Identify which cell holds the provided text, then report its (x, y) central coordinate. 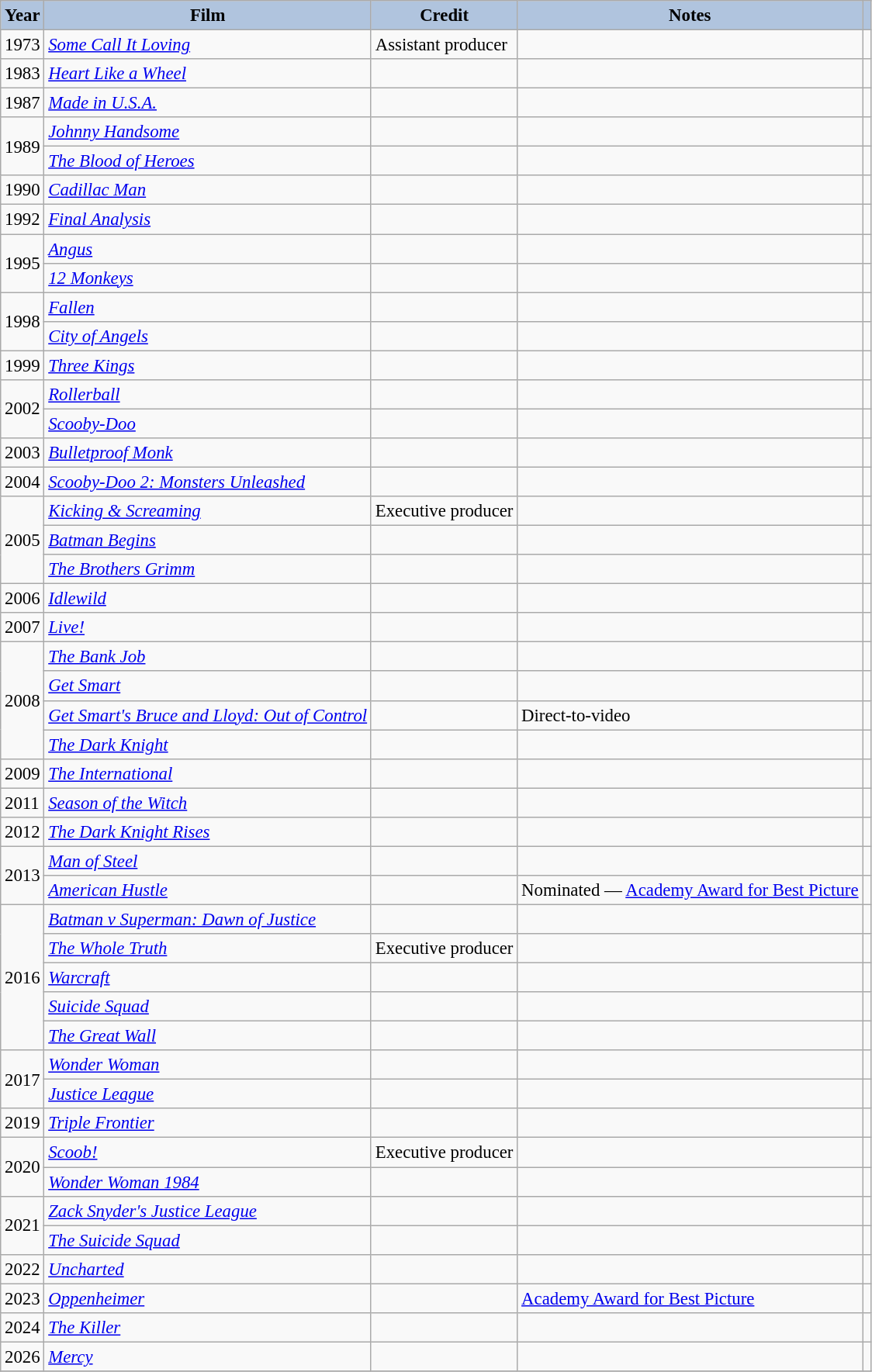
2008 (22, 700)
The Blood of Heroes (208, 161)
Bulletproof Monk (208, 453)
2024 (22, 1328)
Triple Frontier (208, 1124)
Wonder Woman 1984 (208, 1182)
The Suicide Squad (208, 1240)
2011 (22, 803)
Heart Like a Wheel (208, 74)
Academy Award for Best Picture (690, 1298)
1987 (22, 103)
2005 (22, 540)
Wonder Woman (208, 1065)
Three Kings (208, 365)
The Whole Truth (208, 949)
Direct-to-video (690, 715)
2022 (22, 1269)
2016 (22, 977)
2003 (22, 453)
American Hustle (208, 890)
Oppenheimer (208, 1298)
2017 (22, 1080)
Zack Snyder's Justice League (208, 1211)
1995 (22, 264)
Get Smart (208, 686)
Some Call It Loving (208, 45)
Notes (690, 16)
The Bank Job (208, 657)
2021 (22, 1225)
2013 (22, 875)
Scoob! (208, 1153)
2004 (22, 482)
Scooby-Doo (208, 423)
Credit (444, 16)
1990 (22, 190)
The Brothers Grimm (208, 569)
2020 (22, 1166)
2009 (22, 773)
The Great Wall (208, 1036)
1999 (22, 365)
Kicking & Screaming (208, 511)
Johnny Handsome (208, 132)
2026 (22, 1356)
The Killer (208, 1328)
2006 (22, 599)
Scooby-Doo 2: Monsters Unleashed (208, 482)
1973 (22, 45)
12 Monkeys (208, 278)
Suicide Squad (208, 1007)
The Dark Knight Rises (208, 832)
Film (208, 16)
Live! (208, 627)
Justice League (208, 1094)
Season of the Witch (208, 803)
Batman Begins (208, 541)
1998 (22, 321)
Uncharted (208, 1269)
Final Analysis (208, 219)
Man of Steel (208, 861)
2012 (22, 832)
Batman v Superman: Dawn of Justice (208, 919)
2007 (22, 627)
Cadillac Man (208, 190)
2019 (22, 1124)
Assistant producer (444, 45)
Year (22, 16)
Rollerball (208, 395)
Mercy (208, 1356)
Fallen (208, 307)
Get Smart's Bruce and Lloyd: Out of Control (208, 715)
Warcraft (208, 978)
1992 (22, 219)
City of Angels (208, 336)
2002 (22, 410)
Angus (208, 249)
Idlewild (208, 599)
Nominated — Academy Award for Best Picture (690, 890)
1983 (22, 74)
The Dark Knight (208, 745)
Made in U.S.A. (208, 103)
The International (208, 773)
1989 (22, 146)
2023 (22, 1298)
